Search for the cell housing the specified text and yield its [X, Y] center coordinate. 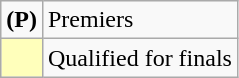
Qualified for finals [140, 58]
Premiers [140, 20]
(P) [22, 20]
